Locate the cell with the specified text and output its [X, Y] center coordinate. 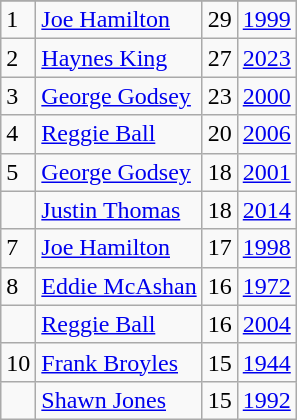
2000 [266, 96]
29 [220, 20]
23 [220, 96]
Eddie McAshan [119, 286]
8 [18, 286]
2014 [266, 210]
1 [18, 20]
2023 [266, 58]
1972 [266, 286]
Justin Thomas [119, 210]
7 [18, 248]
2001 [266, 172]
Haynes King [119, 58]
Frank Broyles [119, 362]
3 [18, 96]
17 [220, 248]
1999 [266, 20]
2004 [266, 324]
27 [220, 58]
2006 [266, 134]
2 [18, 58]
10 [18, 362]
Shawn Jones [119, 400]
20 [220, 134]
1992 [266, 400]
1998 [266, 248]
4 [18, 134]
1944 [266, 362]
5 [18, 172]
